Extract the [x, y] coordinate from the center of the cell holding the provided text.  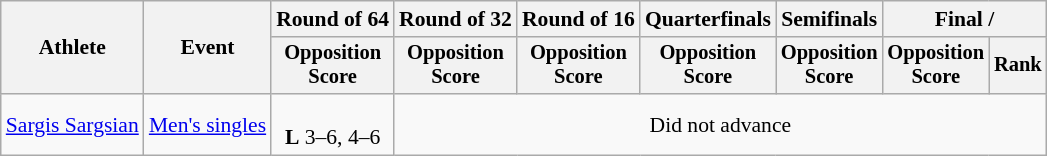
Event [208, 48]
Quarterfinals [708, 19]
L 3–6, 4–6 [332, 124]
Athlete [72, 48]
Semifinals [830, 19]
Final / [964, 19]
Sargis Sargsian [72, 124]
Round of 32 [456, 19]
Round of 64 [332, 19]
Men's singles [208, 124]
Round of 16 [578, 19]
Did not advance [720, 124]
Rank [1018, 66]
